Extract the (x, y) coordinate from the center of the cell holding the provided text.  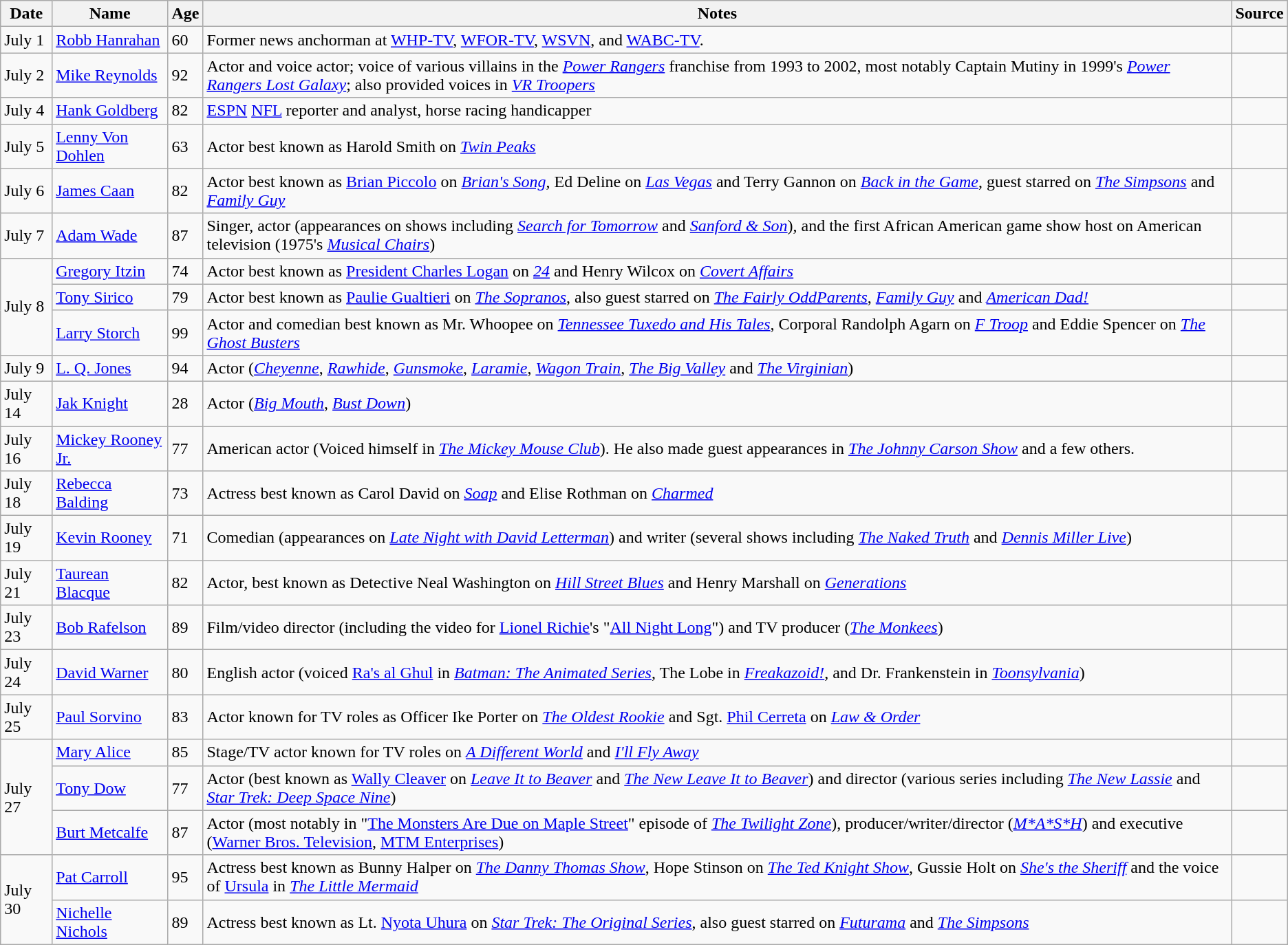
Actor known for TV roles as Officer Ike Porter on The Oldest Rookie and Sgt. Phil Cerreta on Law & Order (717, 717)
Actor best known as Harold Smith on Twin Peaks (717, 146)
July 19 (26, 538)
Stage/TV actor known for TV roles on A Different World and I'll Fly Away (717, 752)
Rebecca Balding (110, 494)
L. Q. Jones (110, 368)
Hank Goldberg (110, 111)
Bob Rafelson (110, 627)
July 1 (26, 40)
July 14 (26, 403)
Larry Storch (110, 333)
Burt Metcalfe (110, 832)
July 24 (26, 673)
Adam Wade (110, 235)
Nichelle Nichols (110, 922)
Lenny Von Dohlen (110, 146)
American actor (Voiced himself in The Mickey Mouse Club). He also made guest appearances in The Johnny Carson Show and a few others. (717, 448)
Robb Hanrahan (110, 40)
July 25 (26, 717)
85 (186, 752)
95 (186, 878)
July 8 (26, 307)
July 6 (26, 191)
Actor (Cheyenne, Rawhide, Gunsmoke, Laramie, Wagon Train, The Big Valley and The Virginian) (717, 368)
83 (186, 717)
July 2 (26, 76)
July 16 (26, 448)
July 5 (26, 146)
Actor (Big Mouth, Bust Down) (717, 403)
David Warner (110, 673)
Age (186, 14)
English actor (voiced Ra's al Ghul in Batman: The Animated Series, The Lobe in Freakazoid!, and Dr. Frankenstein in Toonsylvania) (717, 673)
July 9 (26, 368)
Actress best known as Carol David on Soap and Elise Rothman on Charmed (717, 494)
Actress best known as Lt. Nyota Uhura on Star Trek: The Original Series, also guest starred on Futurama and The Simpsons (717, 922)
Actor best known as Paulie Gualtieri on The Sopranos, also guest starred on The Fairly OddParents, Family Guy and American Dad! (717, 297)
July 27 (26, 797)
Actor best known as President Charles Logan on 24 and Henry Wilcox on Covert Affairs (717, 271)
July 18 (26, 494)
Gregory Itzin (110, 271)
Tony Sirico (110, 297)
60 (186, 40)
99 (186, 333)
July 30 (26, 900)
ESPN NFL reporter and analyst, horse racing handicapper (717, 111)
Taurean Blacque (110, 583)
Mike Reynolds (110, 76)
28 (186, 403)
Actor, best known as Detective Neal Washington on Hill Street Blues and Henry Marshall on Generations (717, 583)
July 21 (26, 583)
Comedian (appearances on Late Night with David Letterman) and writer (several shows including The Naked Truth and Dennis Miller Live) (717, 538)
92 (186, 76)
Former news anchorman at WHP-TV, WFOR-TV, WSVN, and WABC-TV. (717, 40)
Film/video director (including the video for Lionel Richie's "All Night Long") and TV producer (The Monkees) (717, 627)
94 (186, 368)
Mary Alice (110, 752)
July 4 (26, 111)
80 (186, 673)
71 (186, 538)
Notes (717, 14)
Source (1259, 14)
July 23 (26, 627)
Mickey Rooney Jr. (110, 448)
Date (26, 14)
Kevin Rooney (110, 538)
Tony Dow (110, 788)
James Caan (110, 191)
74 (186, 271)
Name (110, 14)
79 (186, 297)
July 7 (26, 235)
63 (186, 146)
Jak Knight (110, 403)
Paul Sorvino (110, 717)
Pat Carroll (110, 878)
73 (186, 494)
